Locate the cell with the specified text and output its (X, Y) center coordinate. 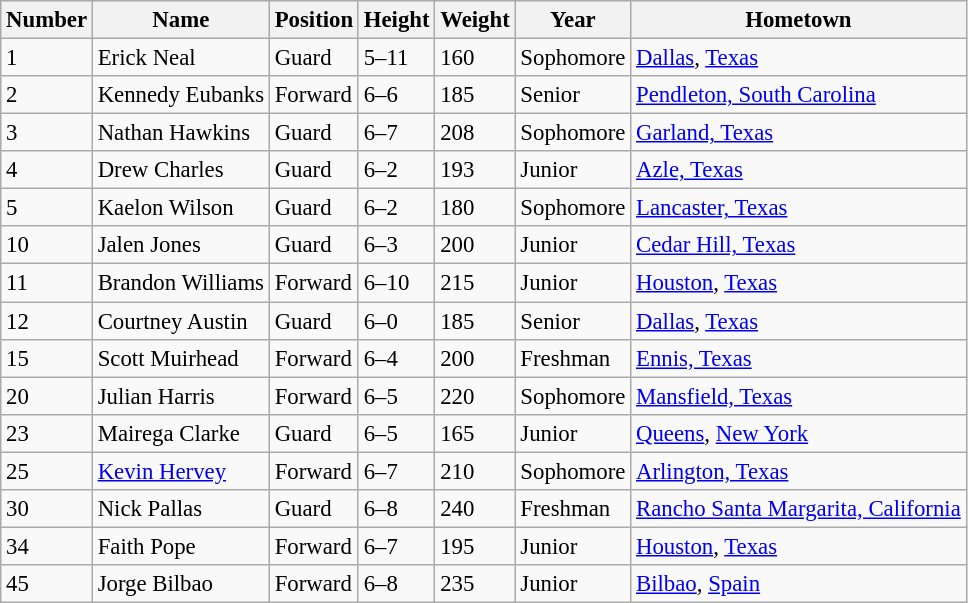
Ennis, Texas (798, 358)
210 (475, 471)
Azle, Texas (798, 170)
Erick Neal (180, 58)
215 (475, 283)
Rancho Santa Margarita, California (798, 509)
6–0 (396, 321)
Jorge Bilbao (180, 584)
Faith Pope (180, 546)
Weight (475, 20)
Position (314, 20)
11 (47, 283)
Lancaster, Texas (798, 208)
30 (47, 509)
Scott Muirhead (180, 358)
6–6 (396, 95)
Jalen Jones (180, 245)
Number (47, 20)
Cedar Hill, Texas (798, 245)
Nick Pallas (180, 509)
Mansfield, Texas (798, 396)
6–4 (396, 358)
Name (180, 20)
Kevin Hervey (180, 471)
Brandon Williams (180, 283)
Kaelon Wilson (180, 208)
Mairega Clarke (180, 433)
10 (47, 245)
235 (475, 584)
34 (47, 546)
Courtney Austin (180, 321)
193 (475, 170)
180 (475, 208)
Year (573, 20)
6–3 (396, 245)
6–10 (396, 283)
Pendleton, South Carolina (798, 95)
Queens, New York (798, 433)
15 (47, 358)
160 (475, 58)
Julian Harris (180, 396)
Drew Charles (180, 170)
23 (47, 433)
5 (47, 208)
4 (47, 170)
25 (47, 471)
Hometown (798, 20)
208 (475, 133)
Height (396, 20)
Kennedy Eubanks (180, 95)
Arlington, Texas (798, 471)
3 (47, 133)
2 (47, 95)
240 (475, 509)
220 (475, 396)
5–11 (396, 58)
165 (475, 433)
Bilbao, Spain (798, 584)
20 (47, 396)
1 (47, 58)
Nathan Hawkins (180, 133)
45 (47, 584)
12 (47, 321)
Garland, Texas (798, 133)
195 (475, 546)
